Identify which cell holds the provided text, then report its [X, Y] central coordinate. 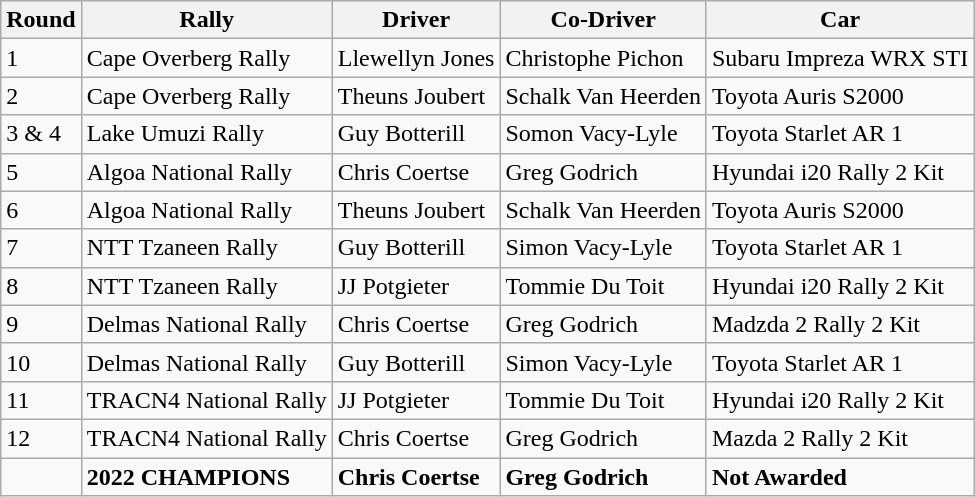
Round [41, 20]
Llewellyn Jones [416, 58]
Not Awarded [840, 477]
9 [41, 324]
7 [41, 248]
Driver [416, 20]
10 [41, 362]
2 [41, 96]
Rally [206, 20]
Mazda 2 Rally 2 Kit [840, 438]
1 [41, 58]
Co-Driver [604, 20]
Somon Vacy-Lyle [604, 134]
2022 CHAMPIONS [206, 477]
3 & 4 [41, 134]
Subaru Impreza WRX STI [840, 58]
Lake Umuzi Rally [206, 134]
11 [41, 400]
Madzda 2 Rally 2 Kit [840, 324]
Car [840, 20]
8 [41, 286]
5 [41, 172]
6 [41, 210]
Christophe Pichon [604, 58]
12 [41, 438]
